Return (X, Y) of the center of cell containing provided text 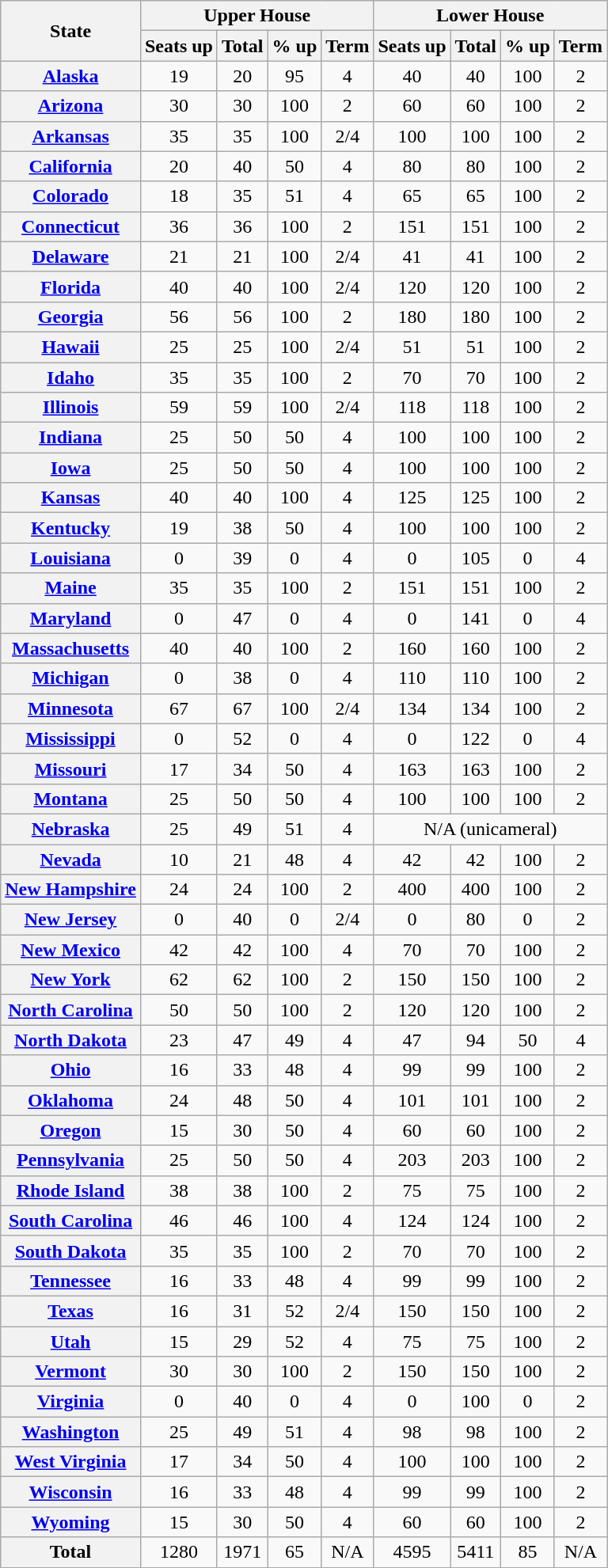
1971 (242, 1552)
Florida (71, 287)
Mississippi (71, 738)
Lower House (491, 16)
Washington (71, 1432)
State (71, 31)
South Dakota (71, 1251)
Montana (71, 799)
Missouri (71, 769)
New Mexico (71, 950)
1280 (179, 1552)
Nevada (71, 859)
Maryland (71, 618)
29 (242, 1342)
Pennsylvania (71, 1160)
South Carolina (71, 1221)
New Jersey (71, 920)
Ohio (71, 1070)
Connecticut (71, 226)
Vermont (71, 1372)
122 (476, 738)
Illinois (71, 408)
Virginia (71, 1402)
Upper House (256, 16)
Rhode Island (71, 1190)
Maine (71, 588)
Idaho (71, 378)
85 (528, 1552)
5411 (476, 1552)
New York (71, 980)
Wisconsin (71, 1492)
Indiana (71, 438)
105 (476, 558)
North Carolina (71, 1010)
Delaware (71, 256)
Nebraska (71, 829)
Michigan (71, 678)
94 (476, 1040)
West Virginia (71, 1462)
Georgia (71, 317)
N/A (unicameral) (491, 829)
Oregon (71, 1130)
23 (179, 1040)
Louisiana (71, 558)
Kentucky (71, 528)
Colorado (71, 196)
Texas (71, 1311)
Oklahoma (71, 1100)
Arizona (71, 106)
31 (242, 1311)
North Dakota (71, 1040)
Massachusetts (71, 648)
New Hampshire (71, 890)
Hawaii (71, 347)
Alaska (71, 76)
141 (476, 618)
California (71, 166)
Kansas (71, 498)
39 (242, 558)
Utah (71, 1342)
4595 (412, 1552)
18 (179, 196)
10 (179, 859)
Arkansas (71, 136)
Iowa (71, 468)
95 (294, 76)
Minnesota (71, 708)
Tennessee (71, 1281)
Wyoming (71, 1522)
